Pinpoint the cell where the given text exists, returning its (X, Y) midpoint coordinate. 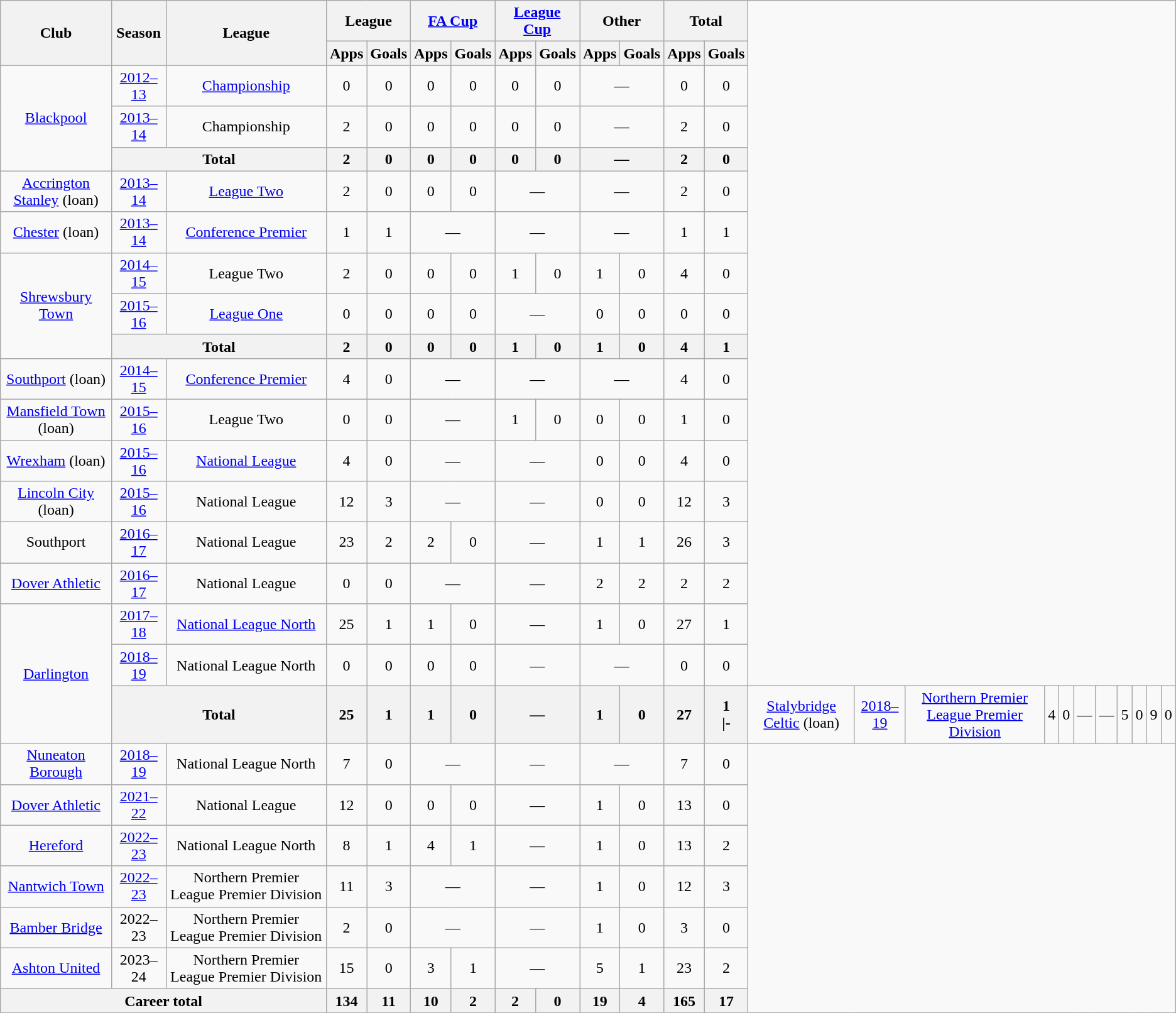
9 (1153, 715)
165 (684, 1000)
17 (726, 1000)
Ashton United (57, 968)
Darlington (57, 674)
Other (622, 21)
2012–13 (138, 85)
Lincoln City (loan) (57, 501)
134 (346, 1000)
Season (138, 33)
Shrewsbury Town (57, 305)
Nantwich Town (57, 886)
Mansfield Town (loan) (57, 420)
2023–24 (138, 968)
19 (600, 1000)
Wrexham (loan) (57, 460)
26 (684, 543)
Bamber Bridge (57, 928)
FA Cup (453, 21)
Chester (loan) (57, 233)
Southport (loan) (57, 378)
2021–22 (138, 804)
Career total (163, 1000)
8 (346, 846)
Nuneaton Borough (57, 764)
Blackpool (57, 118)
Southport (57, 543)
League One (246, 314)
10 (431, 1000)
League Cup (538, 21)
Accrington Stanley (loan) (57, 191)
1|- (726, 715)
2017–18 (138, 625)
15 (346, 968)
Club (57, 33)
Hereford (57, 846)
Stalybridge Celtic (loan) (802, 715)
